Identify which cell holds the provided text, then report its (x, y) central coordinate. 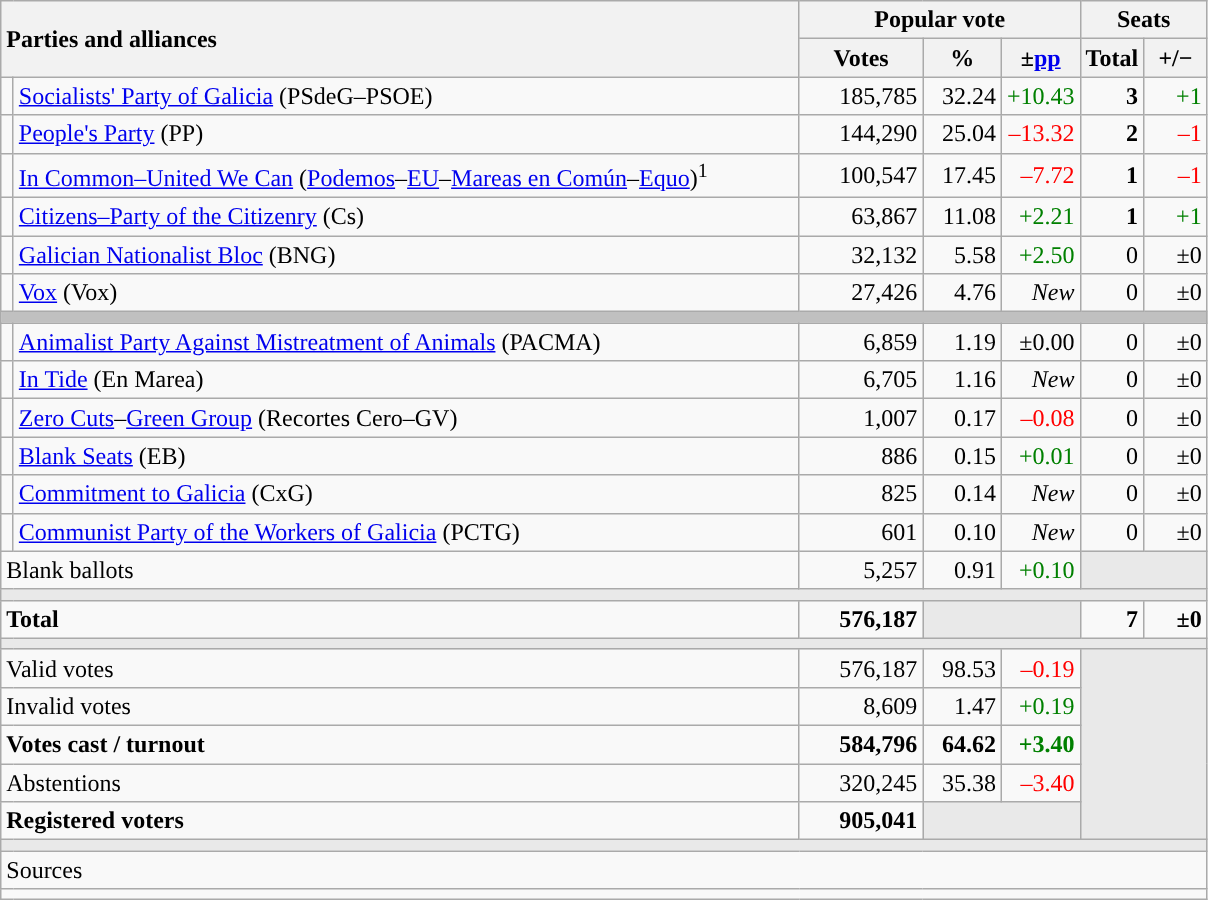
32,132 (861, 255)
Communist Party of the Workers of Galicia (PCTG) (406, 532)
Parties and alliances (400, 39)
32.24 (962, 96)
25.04 (962, 134)
11.08 (962, 217)
5,257 (861, 570)
Registered voters (400, 821)
27,426 (861, 293)
1.16 (962, 380)
+2.50 (1040, 255)
–13.32 (1040, 134)
320,245 (861, 783)
98.53 (962, 668)
Valid votes (400, 668)
+/− (1176, 58)
825 (861, 494)
Abstentions (400, 783)
Commitment to Galicia (CxG) (406, 494)
35.38 (962, 783)
63,867 (861, 217)
In Tide (En Marea) (406, 380)
Invalid votes (400, 706)
–0.08 (1040, 418)
Seats (1144, 20)
±0.00 (1040, 342)
0.15 (962, 456)
–0.19 (1040, 668)
5.58 (962, 255)
17.45 (962, 176)
+10.43 (1040, 96)
±pp (1040, 58)
8,609 (861, 706)
Blank Seats (EB) (406, 456)
4.76 (962, 293)
Animalist Party Against Mistreatment of Animals (PACMA) (406, 342)
1.47 (962, 706)
Vox (Vox) (406, 293)
People's Party (PP) (406, 134)
0.17 (962, 418)
6,705 (861, 380)
+0.01 (1040, 456)
Zero Cuts–Green Group (Recortes Cero–GV) (406, 418)
886 (861, 456)
584,796 (861, 745)
64.62 (962, 745)
–3.40 (1040, 783)
% (962, 58)
Galician Nationalist Bloc (BNG) (406, 255)
1,007 (861, 418)
Votes cast / turnout (400, 745)
+0.19 (1040, 706)
6,859 (861, 342)
144,290 (861, 134)
Sources (604, 870)
100,547 (861, 176)
–7.72 (1040, 176)
905,041 (861, 821)
Popular vote (940, 20)
Blank ballots (400, 570)
2 (1112, 134)
+2.21 (1040, 217)
Socialists' Party of Galicia (PSdeG–PSOE) (406, 96)
Citizens–Party of the Citizenry (Cs) (406, 217)
Votes (861, 58)
3 (1112, 96)
7 (1112, 619)
185,785 (861, 96)
0.10 (962, 532)
1.19 (962, 342)
+3.40 (1040, 745)
0.14 (962, 494)
In Common–United We Can (Podemos–EU–Mareas en Común–Equo)1 (406, 176)
+0.10 (1040, 570)
601 (861, 532)
0.91 (962, 570)
